Detect which cell encompasses the target text, then output its (X, Y) center coordinate. 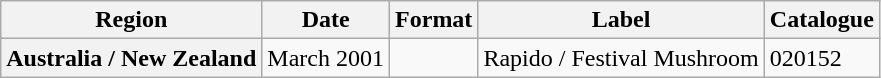
Date (326, 20)
Australia / New Zealand (132, 58)
March 2001 (326, 58)
Rapido / Festival Mushroom (621, 58)
Format (434, 20)
Catalogue (822, 20)
Label (621, 20)
020152 (822, 58)
Region (132, 20)
